Locate the cell with the specified text and output its [x, y] center coordinate. 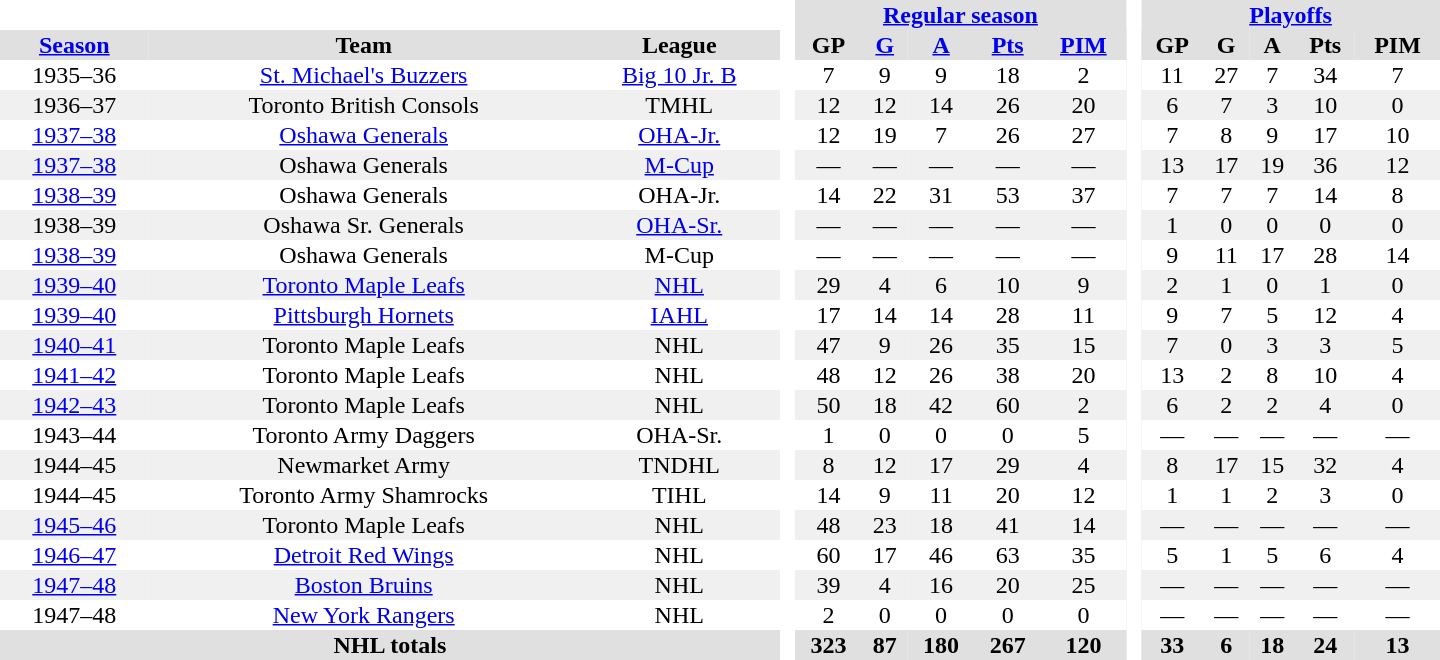
1940–41 [74, 345]
53 [1008, 195]
Detroit Red Wings [364, 555]
Big 10 Jr. B [680, 75]
Playoffs [1290, 15]
League [680, 45]
63 [1008, 555]
NHL totals [390, 645]
25 [1084, 585]
34 [1325, 75]
St. Michael's Buzzers [364, 75]
120 [1084, 645]
Oshawa Sr. Generals [364, 225]
Team [364, 45]
1942–43 [74, 405]
31 [942, 195]
Boston Bruins [364, 585]
33 [1172, 645]
41 [1008, 525]
22 [885, 195]
323 [828, 645]
16 [942, 585]
50 [828, 405]
42 [942, 405]
TIHL [680, 495]
Toronto British Consols [364, 105]
47 [828, 345]
38 [1008, 375]
Pittsburgh Hornets [364, 315]
37 [1084, 195]
32 [1325, 465]
24 [1325, 645]
1943–44 [74, 435]
1946–47 [74, 555]
Toronto Army Shamrocks [364, 495]
TMHL [680, 105]
36 [1325, 165]
1945–46 [74, 525]
New York Rangers [364, 615]
180 [942, 645]
TNDHL [680, 465]
23 [885, 525]
39 [828, 585]
Regular season [960, 15]
1935–36 [74, 75]
1936–37 [74, 105]
87 [885, 645]
Season [74, 45]
1941–42 [74, 375]
Newmarket Army [364, 465]
IAHL [680, 315]
Toronto Army Daggers [364, 435]
267 [1008, 645]
46 [942, 555]
